From the cell containing the given text, extract its center point as [x, y] coordinate. 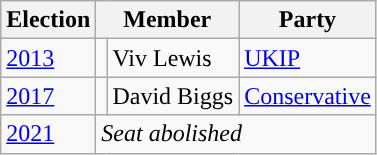
UKIP [308, 58]
2017 [48, 96]
Member [168, 20]
2021 [48, 134]
2013 [48, 58]
Seat abolished [236, 134]
Election [48, 20]
Party [308, 20]
Viv Lewis [173, 58]
Conservative [308, 96]
David Biggs [173, 96]
